Detect which cell encompasses the target text, then output its (X, Y) center coordinate. 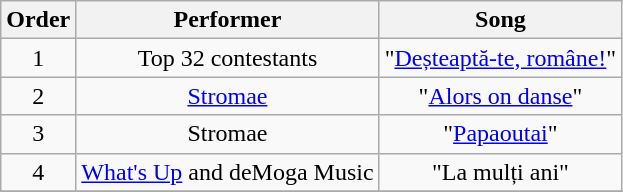
"Papaoutai" (500, 134)
Order (38, 20)
Performer (228, 20)
1 (38, 58)
2 (38, 96)
What's Up and deMoga Music (228, 172)
"Alors on danse" (500, 96)
Top 32 contestants (228, 58)
"La mulți ani" (500, 172)
4 (38, 172)
3 (38, 134)
Song (500, 20)
"Deșteaptă-te, române!" (500, 58)
